Output the (X, Y) coordinate of the center of the cell containing the given text.  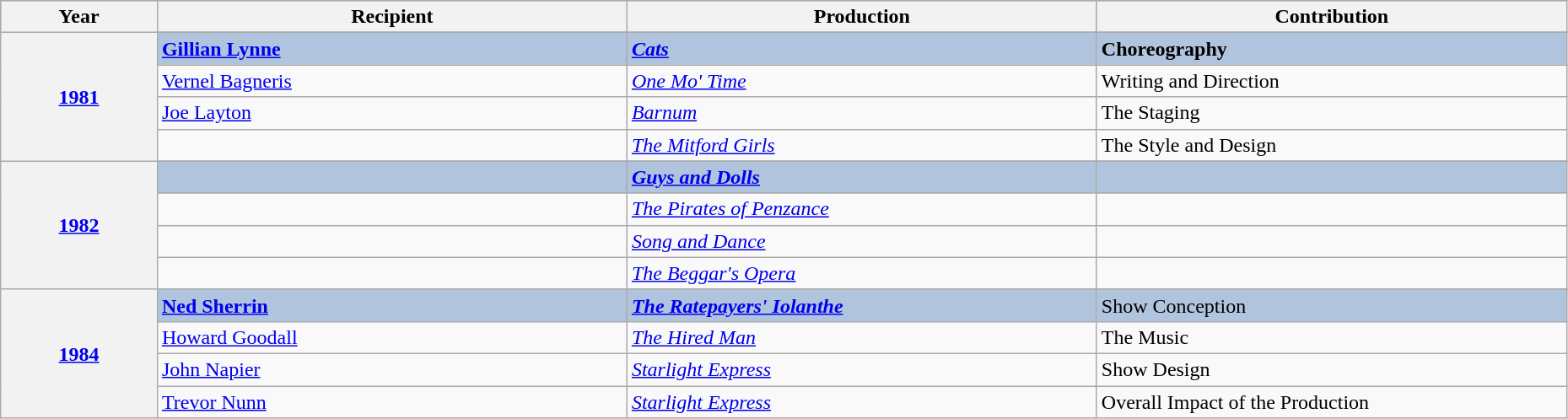
Recipient (391, 17)
Production (862, 17)
Gillian Lynne (391, 49)
Show Design (1331, 369)
One Mo' Time (862, 81)
Choreography (1331, 49)
1982 (79, 225)
The Beggar's Opera (862, 273)
Vernel Bagneris (391, 81)
The Music (1331, 337)
The Mitford Girls (862, 145)
Guys and Dolls (862, 177)
The Ratepayers' Iolanthe (862, 305)
Trevor Nunn (391, 402)
The Pirates of Penzance (862, 209)
Cats (862, 49)
The Style and Design (1331, 145)
Year (79, 17)
Joe Layton (391, 113)
Barnum (862, 113)
The Staging (1331, 113)
Writing and Direction (1331, 81)
Show Conception (1331, 305)
1984 (79, 353)
John Napier (391, 369)
Contribution (1331, 17)
Howard Goodall (391, 337)
Ned Sherrin (391, 305)
1981 (79, 97)
Overall Impact of the Production (1331, 402)
Song and Dance (862, 241)
The Hired Man (862, 337)
